For the text-containing cell, return its midpoint in (X, Y) coordinate format. 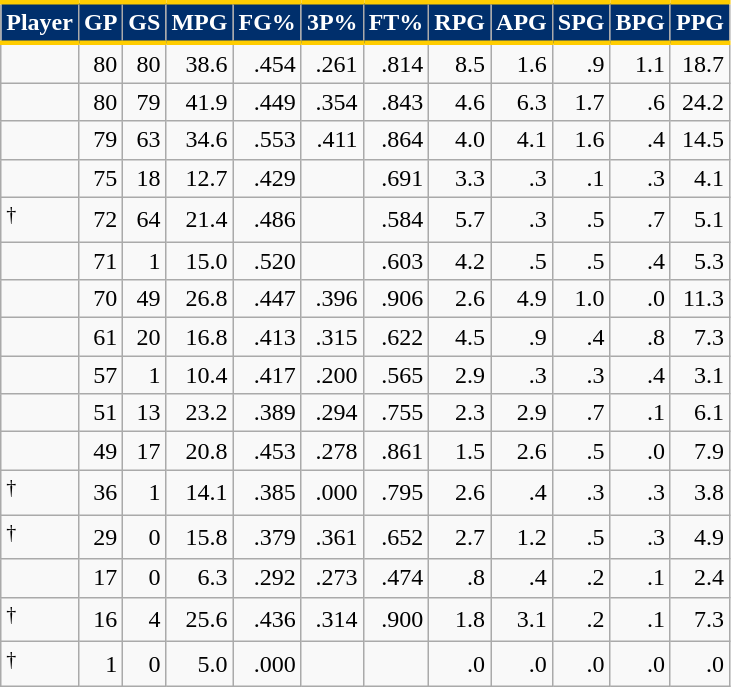
14.5 (700, 140)
2.3 (460, 413)
18 (144, 178)
20 (144, 337)
.261 (332, 63)
.906 (396, 299)
21.4 (200, 220)
4.0 (460, 140)
.417 (267, 375)
15.0 (200, 261)
SPG (581, 22)
5.3 (700, 261)
FG% (267, 22)
72 (100, 220)
.294 (332, 413)
38.6 (200, 63)
.413 (267, 337)
14.1 (200, 492)
.454 (267, 63)
3.8 (700, 492)
.292 (267, 578)
.389 (267, 413)
23.2 (200, 413)
57 (100, 375)
26.8 (200, 299)
20.8 (200, 451)
FT% (396, 22)
.314 (332, 620)
61 (100, 337)
6.1 (700, 413)
.429 (267, 178)
7.9 (700, 451)
1.0 (581, 299)
4 (144, 620)
.6 (640, 102)
.795 (396, 492)
.814 (396, 63)
51 (100, 413)
PPG (700, 22)
APG (522, 22)
11.3 (700, 299)
15.8 (200, 538)
16.8 (200, 337)
.843 (396, 102)
24.2 (700, 102)
29 (100, 538)
.603 (396, 261)
2.4 (700, 578)
.278 (332, 451)
.385 (267, 492)
.474 (396, 578)
34.6 (200, 140)
MPG (200, 22)
BPG (640, 22)
70 (100, 299)
.354 (332, 102)
41.9 (200, 102)
63 (144, 140)
4.5 (460, 337)
12.7 (200, 178)
.200 (332, 375)
1.8 (460, 620)
13 (144, 413)
.864 (396, 140)
16 (100, 620)
.520 (267, 261)
.396 (332, 299)
.652 (396, 538)
.447 (267, 299)
71 (100, 261)
25.6 (200, 620)
.411 (332, 140)
5.1 (700, 220)
GS (144, 22)
.755 (396, 413)
.486 (267, 220)
36 (100, 492)
2.7 (460, 538)
.449 (267, 102)
.453 (267, 451)
RPG (460, 22)
3P% (332, 22)
4.6 (460, 102)
Player (40, 22)
5.7 (460, 220)
.622 (396, 337)
18.7 (700, 63)
.379 (267, 538)
75 (100, 178)
.691 (396, 178)
8.5 (460, 63)
.565 (396, 375)
.436 (267, 620)
.584 (396, 220)
.861 (396, 451)
10.4 (200, 375)
4.2 (460, 261)
3.3 (460, 178)
1.2 (522, 538)
.900 (396, 620)
1.5 (460, 451)
64 (144, 220)
.361 (332, 538)
1.1 (640, 63)
GP (100, 22)
.553 (267, 140)
.273 (332, 578)
5.0 (200, 664)
.315 (332, 337)
1.7 (581, 102)
